Output the [x, y] coordinate of the center of the cell containing the given text.  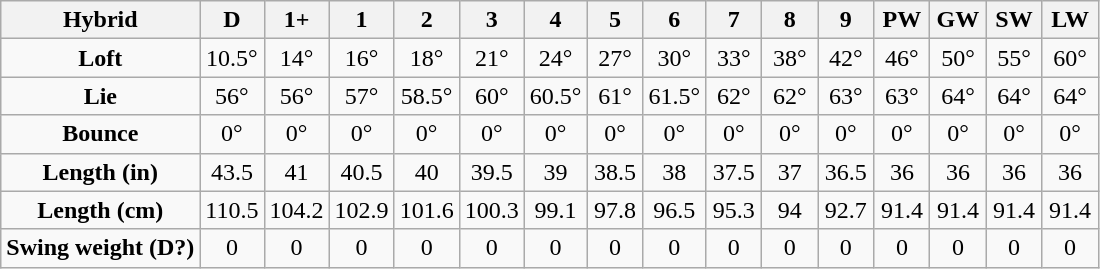
110.5 [232, 210]
16° [362, 58]
39.5 [492, 172]
9 [846, 20]
41 [296, 172]
7 [734, 20]
38 [674, 172]
58.5° [426, 96]
8 [790, 20]
D [232, 20]
60.5° [556, 96]
55° [1014, 58]
97.8 [615, 210]
6 [674, 20]
24° [556, 58]
5 [615, 20]
21° [492, 58]
99.1 [556, 210]
PW [902, 20]
30° [674, 58]
46° [902, 58]
2 [426, 20]
Swing weight (D?) [100, 248]
36.5 [846, 172]
101.6 [426, 210]
39 [556, 172]
43.5 [232, 172]
Loft [100, 58]
LW [1070, 20]
61° [615, 96]
61.5° [674, 96]
Lie [100, 96]
102.9 [362, 210]
38.5 [615, 172]
96.5 [674, 210]
27° [615, 58]
92.7 [846, 210]
Length (cm) [100, 210]
57° [362, 96]
38° [790, 58]
33° [734, 58]
50° [958, 58]
Hybrid [100, 20]
1 [362, 20]
37.5 [734, 172]
40 [426, 172]
4 [556, 20]
SW [1014, 20]
37 [790, 172]
18° [426, 58]
1+ [296, 20]
94 [790, 210]
3 [492, 20]
95.3 [734, 210]
Length (in) [100, 172]
100.3 [492, 210]
42° [846, 58]
Bounce [100, 134]
104.2 [296, 210]
40.5 [362, 172]
14° [296, 58]
GW [958, 20]
10.5° [232, 58]
